Output the (X, Y) coordinate of the center of the cell containing the given text.  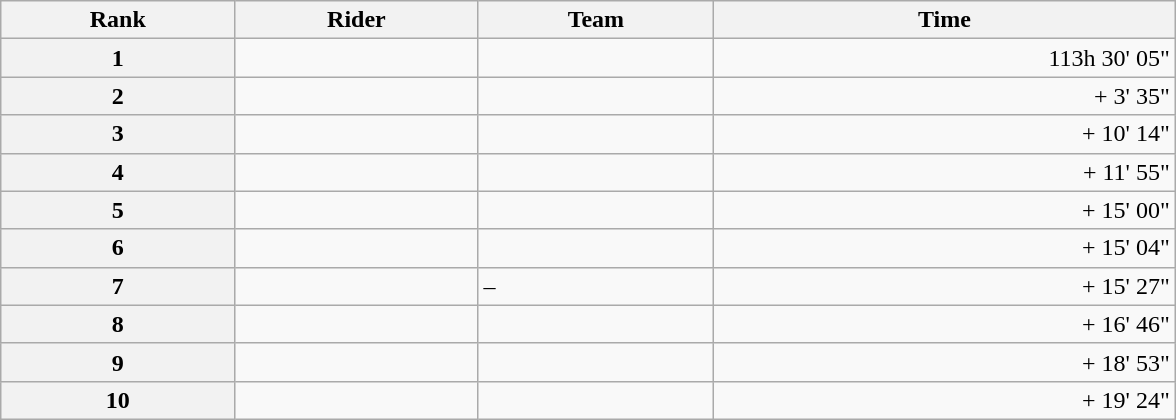
+ 3' 35" (945, 96)
+ 10' 14" (945, 134)
Team (596, 20)
10 (118, 400)
5 (118, 210)
+ 19' 24" (945, 400)
+ 18' 53" (945, 362)
8 (118, 324)
6 (118, 248)
Rank (118, 20)
Rider (356, 20)
3 (118, 134)
7 (118, 286)
4 (118, 172)
2 (118, 96)
1 (118, 58)
Time (945, 20)
+ 11' 55" (945, 172)
113h 30' 05" (945, 58)
+ 15' 27" (945, 286)
+ 16' 46" (945, 324)
+ 15' 00" (945, 210)
+ 15' 04" (945, 248)
– (596, 286)
9 (118, 362)
